Extract the [x, y] coordinate from the center of the cell holding the provided text.  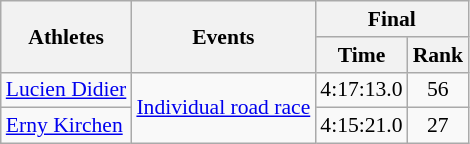
Individual road race [223, 108]
Lucien Didier [66, 90]
4:15:21.0 [361, 126]
4:17:13.0 [361, 90]
Events [223, 36]
Time [361, 55]
Final [392, 19]
27 [438, 126]
Rank [438, 55]
Erny Kirchen [66, 126]
56 [438, 90]
Athletes [66, 36]
